Scan for the cell matching the given text and deliver its [x, y] coordinate at center. 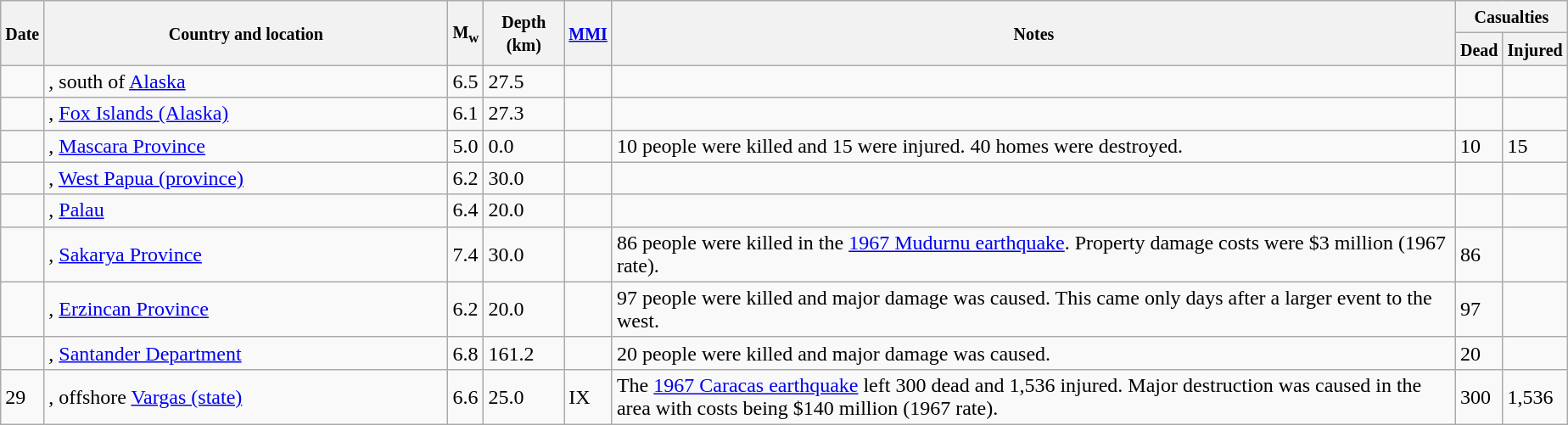
7.4 [466, 254]
10 [1479, 146]
, offshore Vargas (state) [246, 397]
97 people were killed and major damage was caused. This came only days after a larger event to the west. [1033, 309]
Injured [1535, 49]
20 people were killed and major damage was caused. [1033, 353]
Notes [1033, 33]
86 people were killed in the 1967 Mudurnu earthquake. Property damage costs were $3 million (1967 rate). [1033, 254]
MMI [589, 33]
6.6 [466, 397]
25.0 [524, 397]
Depth (km) [524, 33]
10 people were killed and 15 were injured. 40 homes were destroyed. [1033, 146]
, West Papua (province) [246, 178]
Casualties [1511, 17]
, Fox Islands (Alaska) [246, 114]
27.3 [524, 114]
Mw [466, 33]
6.1 [466, 114]
, Sakarya Province [246, 254]
, south of Alaska [246, 81]
6.8 [466, 353]
IX [589, 397]
29 [22, 397]
15 [1535, 146]
, Erzincan Province [246, 309]
Country and location [246, 33]
, Palau [246, 210]
97 [1479, 309]
The 1967 Caracas earthquake left 300 dead and 1,536 injured. Major destruction was caused in the area with costs being $140 million (1967 rate). [1033, 397]
161.2 [524, 353]
5.0 [466, 146]
27.5 [524, 81]
, Santander Department [246, 353]
86 [1479, 254]
Dead [1479, 49]
Date [22, 33]
0.0 [524, 146]
20 [1479, 353]
1,536 [1535, 397]
, Mascara Province [246, 146]
6.5 [466, 81]
6.4 [466, 210]
300 [1479, 397]
